Locate the cell with the specified text and output its [x, y] center coordinate. 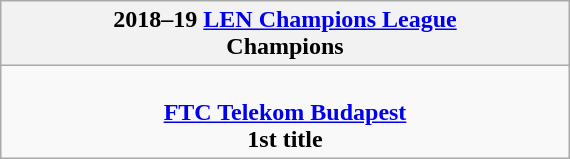
FTC Telekom Budapest1st title [284, 112]
2018–19 LEN Champions LeagueChampions [284, 34]
